Locate the cell with the specified text and output its (x, y) center coordinate. 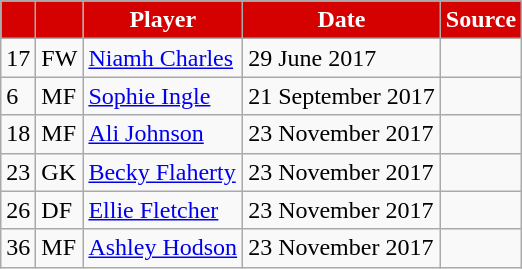
Date (342, 20)
6 (18, 96)
Ali Johnson (163, 134)
21 September 2017 (342, 96)
Sophie Ingle (163, 96)
DF (60, 210)
29 June 2017 (342, 58)
GK (60, 172)
Player (163, 20)
Becky Flaherty (163, 172)
23 (18, 172)
Ellie Fletcher (163, 210)
Source (480, 20)
FW (60, 58)
26 (18, 210)
36 (18, 248)
18 (18, 134)
17 (18, 58)
Ashley Hodson (163, 248)
Niamh Charles (163, 58)
